From the cell containing the given text, extract its center point as [X, Y] coordinate. 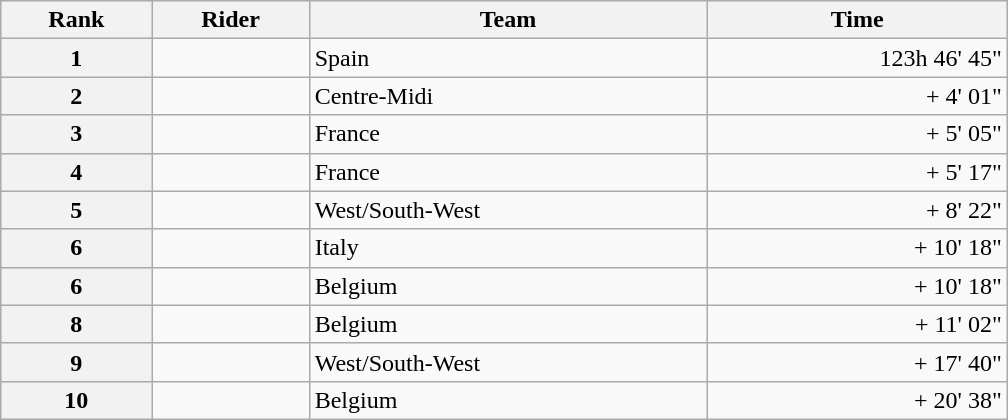
+ 11' 02" [857, 324]
+ 5' 05" [857, 134]
+ 5' 17" [857, 172]
10 [76, 400]
+ 17' 40" [857, 362]
123h 46' 45" [857, 58]
+ 4' 01" [857, 96]
Team [508, 20]
3 [76, 134]
Centre-Midi [508, 96]
Rank [76, 20]
Italy [508, 248]
4 [76, 172]
5 [76, 210]
+ 8' 22" [857, 210]
8 [76, 324]
2 [76, 96]
+ 20' 38" [857, 400]
9 [76, 362]
1 [76, 58]
Time [857, 20]
Rider [230, 20]
Spain [508, 58]
